Return [x, y] of the center of cell containing provided text 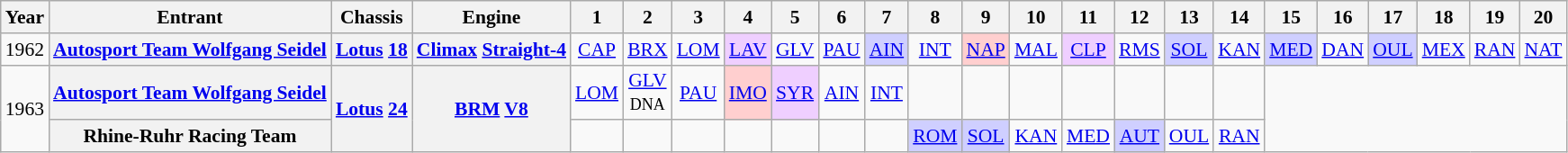
20 [1543, 17]
CLP [1088, 49]
Engine [491, 17]
16 [1343, 17]
GLV [796, 49]
MAL [1036, 49]
AUT [1140, 137]
Climax Straight-4 [491, 49]
Entrant [190, 17]
MEX [1444, 49]
6 [841, 17]
RMS [1140, 49]
1962 [25, 49]
CAP [597, 49]
2 [648, 17]
3 [698, 17]
SYR [796, 92]
10 [1036, 17]
15 [1291, 17]
Lotus 18 [372, 49]
11 [1088, 17]
NAP [985, 49]
17 [1392, 17]
12 [1140, 17]
14 [1239, 17]
19 [1495, 17]
Chassis [372, 17]
Lotus 24 [372, 108]
NAT [1543, 49]
GLVDNA [648, 92]
DAN [1343, 49]
9 [985, 17]
BRM V8 [491, 108]
18 [1444, 17]
7 [887, 17]
13 [1189, 17]
Year [25, 17]
ROM [934, 137]
1963 [25, 108]
5 [796, 17]
4 [748, 17]
1 [597, 17]
Rhine-Ruhr Racing Team [190, 137]
8 [934, 17]
IMO [748, 92]
LAV [748, 49]
BRX [648, 49]
